Find where the given text appears and provide that cell's center as (X, Y) coordinate. 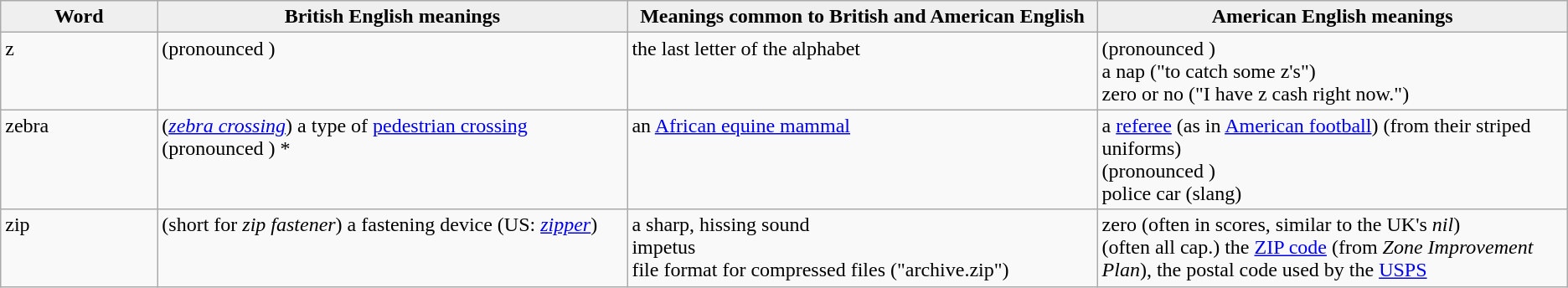
British English meanings (392, 17)
Word (79, 17)
(pronounced )a nap ("to catch some z's")zero or no ("I have z cash right now.") (1332, 71)
(short for zip fastener) a fastening device (US: zipper) (392, 248)
zebra (79, 159)
a sharp, hissing soundimpetusfile format for compressed files ("archive.zip") (863, 248)
the last letter of the alphabet (863, 71)
a referee (as in American football) (from their striped uniforms)(pronounced )police car (slang) (1332, 159)
(zebra crossing) a type of pedestrian crossing(pronounced ) * (392, 159)
American English meanings (1332, 17)
(pronounced ) (392, 71)
zero (often in scores, similar to the UK's nil)(often all cap.) the ZIP code (from Zone Improvement Plan), the postal code used by the USPS (1332, 248)
an African equine mammal (863, 159)
Meanings common to British and American English (863, 17)
zip (79, 248)
z (79, 71)
